Output the (x, y) coordinate of the center of the cell containing the given text.  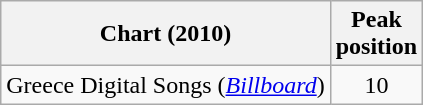
Peakposition (376, 34)
Chart (2010) (166, 34)
10 (376, 85)
Greece Digital Songs (Billboard) (166, 85)
